Identify which cell holds the provided text, then report its [x, y] central coordinate. 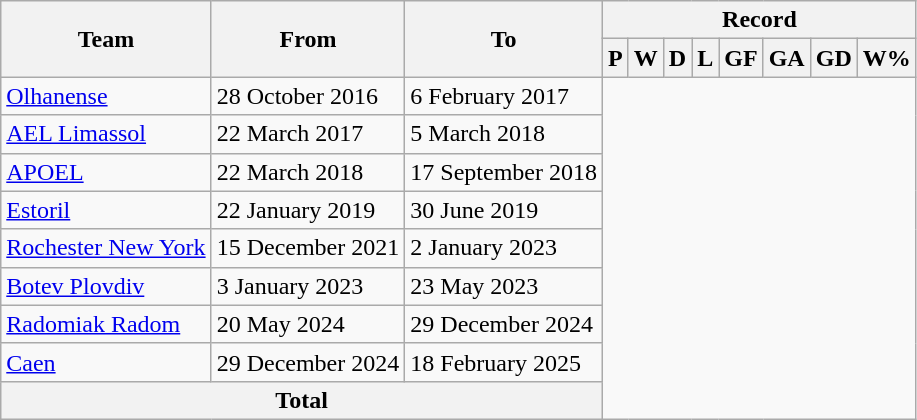
L [706, 58]
15 December 2021 [308, 248]
20 May 2024 [308, 324]
D [677, 58]
Olhanense [106, 96]
Caen [106, 362]
W% [886, 58]
Radomiak Radom [106, 324]
2 January 2023 [504, 248]
Team [106, 39]
Record [759, 20]
28 October 2016 [308, 96]
Estoril [106, 210]
AEL Limassol [106, 134]
17 September 2018 [504, 172]
P [615, 58]
GF [741, 58]
Botev Plovdiv [106, 286]
22 March 2018 [308, 172]
GA [786, 58]
APOEL [106, 172]
22 March 2017 [308, 134]
3 January 2023 [308, 286]
22 January 2019 [308, 210]
GD [834, 58]
6 February 2017 [504, 96]
23 May 2023 [504, 286]
To [504, 39]
Rochester New York [106, 248]
18 February 2025 [504, 362]
5 March 2018 [504, 134]
30 June 2019 [504, 210]
From [308, 39]
Total [302, 400]
W [646, 58]
